Return (x, y) of the center of cell containing provided text 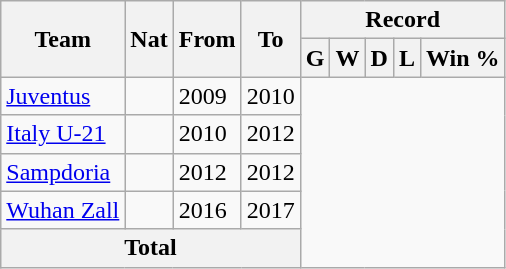
Win % (462, 58)
D (379, 58)
2017 (270, 210)
Wuhan Zall (63, 210)
G (315, 58)
L (406, 58)
2016 (207, 210)
Sampdoria (63, 172)
Record (402, 20)
W (348, 58)
From (207, 39)
Italy U-21 (63, 134)
2009 (207, 96)
To (270, 39)
Nat (149, 39)
Total (150, 248)
Team (63, 39)
Juventus (63, 96)
